From the cell containing the given text, extract its center point as [X, Y] coordinate. 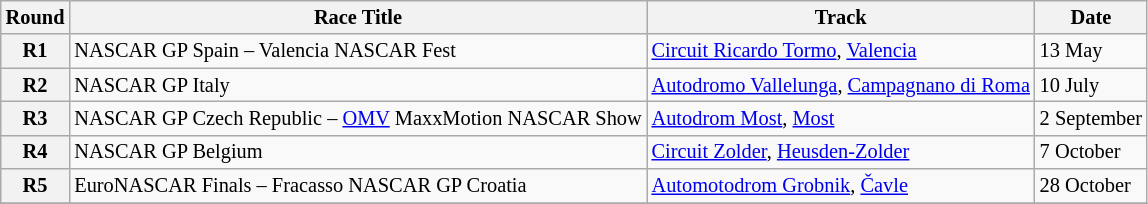
13 May [1091, 51]
EuroNASCAR Finals – Fracasso NASCAR GP Croatia [358, 186]
Circuit Zolder, Heusden-Zolder [841, 152]
R2 [36, 85]
Circuit Ricardo Tormo, Valencia [841, 51]
Track [841, 17]
NASCAR GP Italy [358, 85]
7 October [1091, 152]
Automotodrom Grobnik, Čavle [841, 186]
28 October [1091, 186]
NASCAR GP Belgium [358, 152]
Race Title [358, 17]
Autodrom Most, Most [841, 118]
R1 [36, 51]
10 July [1091, 85]
NASCAR GP Czech Republic – OMV MaxxMotion NASCAR Show [358, 118]
NASCAR GP Spain – Valencia NASCAR Fest [358, 51]
2 September [1091, 118]
R3 [36, 118]
Round [36, 17]
R4 [36, 152]
R5 [36, 186]
Autodromo Vallelunga, Campagnano di Roma [841, 85]
Date [1091, 17]
